Determine the [x, y] coordinate at the center of the cell enclosing the given text.  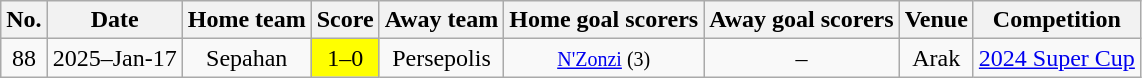
N'Zonzi (3) [604, 58]
Home team [246, 20]
Away team [442, 20]
– [802, 58]
Sepahan [246, 58]
2024 Super Cup [1056, 58]
2025–Jan-17 [114, 58]
Home goal scorers [604, 20]
Date [114, 20]
1–0 [345, 58]
Away goal scorers [802, 20]
No. [24, 20]
Arak [936, 58]
Competition [1056, 20]
Venue [936, 20]
Persepolis [442, 58]
88 [24, 58]
Score [345, 20]
